Search for the cell housing the specified text and yield its [x, y] center coordinate. 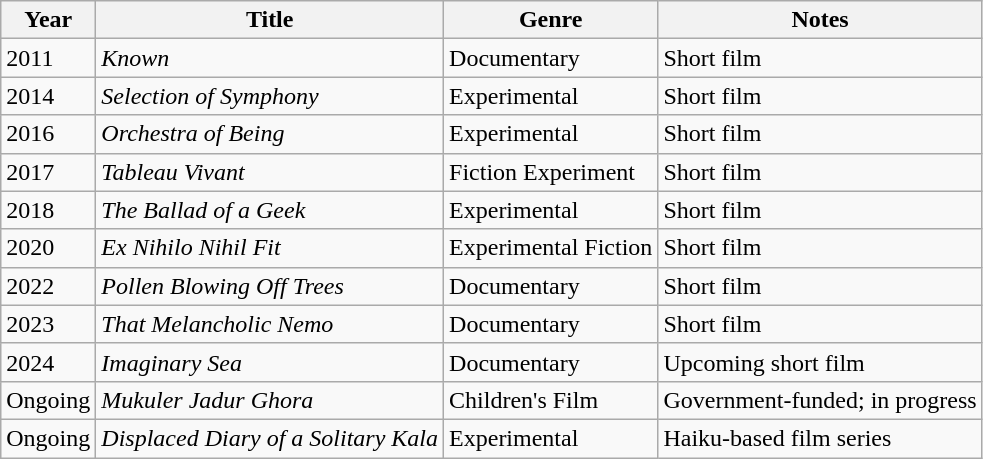
Known [270, 58]
Selection of Symphony [270, 96]
2018 [48, 210]
Orchestra of Being [270, 134]
Notes [820, 20]
Children's Film [551, 400]
Pollen Blowing Off Trees [270, 286]
2020 [48, 248]
2011 [48, 58]
Tableau Vivant [270, 172]
Fiction Experiment [551, 172]
2024 [48, 362]
Upcoming short film [820, 362]
2016 [48, 134]
Ex Nihilo Nihil Fit [270, 248]
Genre [551, 20]
Displaced Diary of a Solitary Kala [270, 438]
Year [48, 20]
Imaginary Sea [270, 362]
Mukuler Jadur Ghora [270, 400]
Haiku-based film series [820, 438]
2023 [48, 324]
2014 [48, 96]
Title [270, 20]
The Ballad of a Geek [270, 210]
Government-funded; in progress [820, 400]
2017 [48, 172]
2022 [48, 286]
That Melancholic Nemo [270, 324]
Experimental Fiction [551, 248]
